Return the (x, y) coordinate for the center point of the cell that contains the specified text.  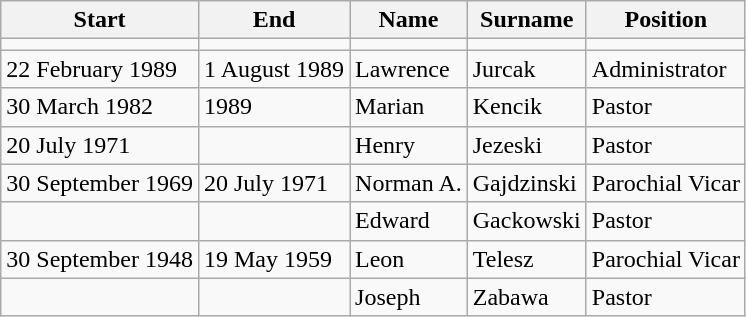
Start (100, 20)
Joseph (409, 297)
Administrator (666, 69)
Kencik (526, 107)
1 August 1989 (274, 69)
Surname (526, 20)
Position (666, 20)
Norman A. (409, 183)
30 September 1948 (100, 259)
30 September 1969 (100, 183)
Name (409, 20)
Marian (409, 107)
30 March 1982 (100, 107)
Jurcak (526, 69)
Zabawa (526, 297)
Edward (409, 221)
Gajdzinski (526, 183)
Leon (409, 259)
19 May 1959 (274, 259)
Henry (409, 145)
End (274, 20)
22 February 1989 (100, 69)
Lawrence (409, 69)
Gackowski (526, 221)
Telesz (526, 259)
Jezeski (526, 145)
1989 (274, 107)
